Capture the cell that displays the provided text and extract its [x, y] central coordinate. 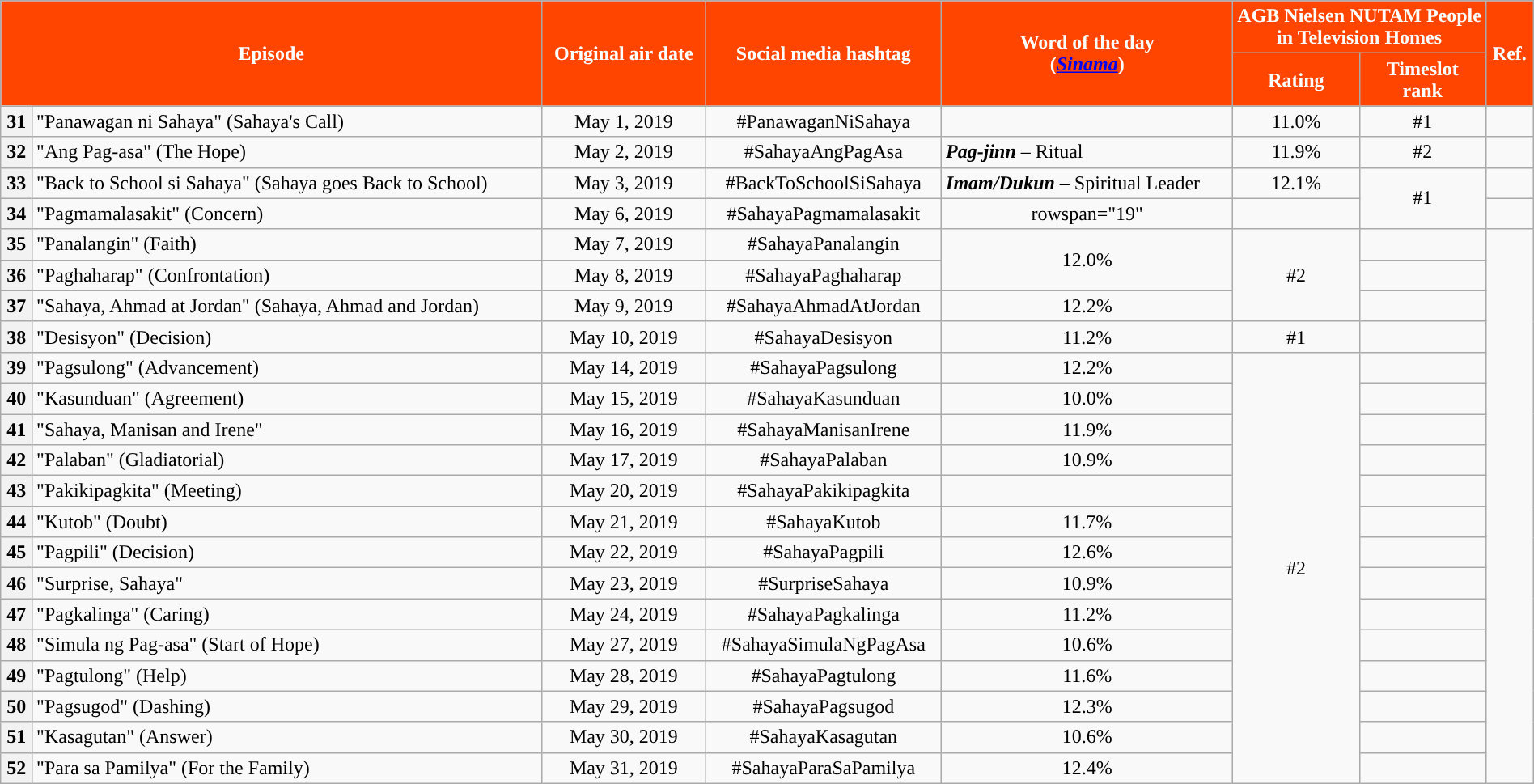
"Kasunduan" (Agreement) [287, 398]
May 15, 2019 [624, 398]
#SahayaSimulaNgPagAsa [824, 645]
#SahayaPagsugod [824, 706]
May 24, 2019 [624, 614]
#PanawaganNiSahaya [824, 121]
May 1, 2019 [624, 121]
"Back to School si Sahaya" (Sahaya goes Back to School) [287, 183]
#SahayaPaghaharap [824, 275]
Imam/Dukun – Spiritual Leader [1087, 183]
May 27, 2019 [624, 645]
43 [16, 491]
#SahayaPagkalinga [824, 614]
Pag-jinn – Ritual [1087, 152]
"Surprise, Sahaya" [287, 583]
38 [16, 337]
46 [16, 583]
34 [16, 214]
May 2, 2019 [624, 152]
May 8, 2019 [624, 275]
Timeslotrank [1422, 79]
40 [16, 398]
"Pagsulong" (Advancement) [287, 367]
12.6% [1087, 553]
45 [16, 553]
#SahayaAhmadAtJordan [824, 306]
"Paghaharap" (Confrontation) [287, 275]
May 17, 2019 [624, 460]
#SahayaParaSaPamilya [824, 768]
#SahayaPanalangin [824, 244]
"Sahaya, Ahmad at Jordan" (Sahaya, Ahmad and Jordan) [287, 306]
May 10, 2019 [624, 337]
50 [16, 706]
47 [16, 614]
35 [16, 244]
"Pagsugod" (Dashing) [287, 706]
Word of the day(Sinama) [1087, 53]
"Para sa Pamilya" (For the Family) [287, 768]
May 6, 2019 [624, 214]
#SahayaPagpili [824, 553]
"Panalangin" (Faith) [287, 244]
10.0% [1087, 398]
rowspan="19" [1087, 214]
11.6% [1087, 676]
May 16, 2019 [624, 430]
#SahayaKasunduan [824, 398]
32 [16, 152]
Episode [272, 53]
"Desisyon" (Decision) [287, 337]
49 [16, 676]
33 [16, 183]
51 [16, 737]
#SahayaPalaban [824, 460]
42 [16, 460]
"Palaban" (Gladiatorial) [287, 460]
#SahayaKutob [824, 522]
"Pagpili" (Decision) [287, 553]
May 30, 2019 [624, 737]
May 31, 2019 [624, 768]
31 [16, 121]
"Pagkalinga" (Caring) [287, 614]
May 3, 2019 [624, 183]
48 [16, 645]
#SahayaPagtulong [824, 676]
"Panawagan ni Sahaya" (Sahaya's Call) [287, 121]
May 28, 2019 [624, 676]
#SahayaAngPagAsa [824, 152]
#SahayaPagsulong [824, 367]
"Kutob" (Doubt) [287, 522]
11.7% [1087, 522]
May 7, 2019 [624, 244]
"Pagtulong" (Help) [287, 676]
37 [16, 306]
May 9, 2019 [624, 306]
44 [16, 522]
AGB Nielsen NUTAM People in Television Homes [1359, 28]
Original air date [624, 53]
#SurpriseSahaya [824, 583]
"Kasagutan" (Answer) [287, 737]
12.0% [1087, 260]
39 [16, 367]
12.1% [1296, 183]
May 29, 2019 [624, 706]
12.4% [1087, 768]
"Ang Pag-asa" (The Hope) [287, 152]
Ref. [1510, 53]
"Pagmamalasakit" (Concern) [287, 214]
May 23, 2019 [624, 583]
#SahayaPakikipagkita [824, 491]
#BackToSchoolSiSahaya [824, 183]
12.3% [1087, 706]
#SahayaKasagutan [824, 737]
May 20, 2019 [624, 491]
36 [16, 275]
52 [16, 768]
"Pakikipagkita" (Meeting) [287, 491]
Social media hashtag [824, 53]
May 22, 2019 [624, 553]
May 14, 2019 [624, 367]
41 [16, 430]
"Sahaya, Manisan and Irene" [287, 430]
#SahayaManisanIrene [824, 430]
#SahayaDesisyon [824, 337]
Rating [1296, 79]
"Simula ng Pag-asa" (Start of Hope) [287, 645]
May 21, 2019 [624, 522]
#SahayaPagmamalasakit [824, 214]
11.0% [1296, 121]
